Extract the (X, Y) coordinate from the center of the cell holding the provided text.  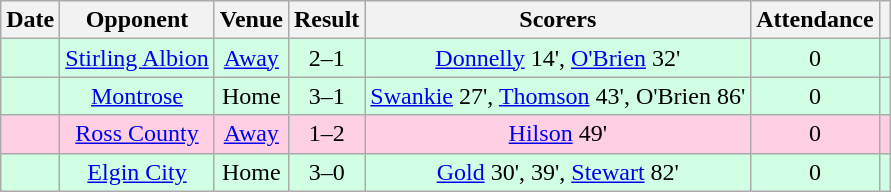
Donnelly 14', O'Brien 32' (558, 58)
Venue (251, 20)
Attendance (815, 20)
1–2 (326, 134)
Result (326, 20)
Swankie 27', Thomson 43', O'Brien 86' (558, 96)
3–0 (326, 172)
Elgin City (137, 172)
Stirling Albion (137, 58)
Ross County (137, 134)
Hilson 49' (558, 134)
Scorers (558, 20)
3–1 (326, 96)
Montrose (137, 96)
Gold 30', 39', Stewart 82' (558, 172)
2–1 (326, 58)
Date (30, 20)
Opponent (137, 20)
